Scan for the cell matching the given text and deliver its [x, y] coordinate at center. 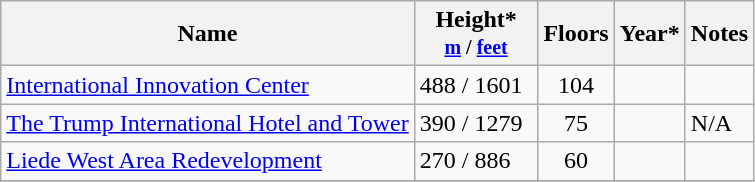
390 / 1279 [476, 123]
60 [576, 161]
International Innovation Center [208, 85]
Floors [576, 34]
Height*m / feet [476, 34]
488 / 1601 [476, 85]
N/A [719, 123]
Year* [650, 34]
The Trump International Hotel and Tower [208, 123]
104 [576, 85]
Notes [719, 34]
270 / 886 [476, 161]
Liede West Area Redevelopment [208, 161]
75 [576, 123]
Name [208, 34]
